Return (x, y) of the center of cell containing provided text 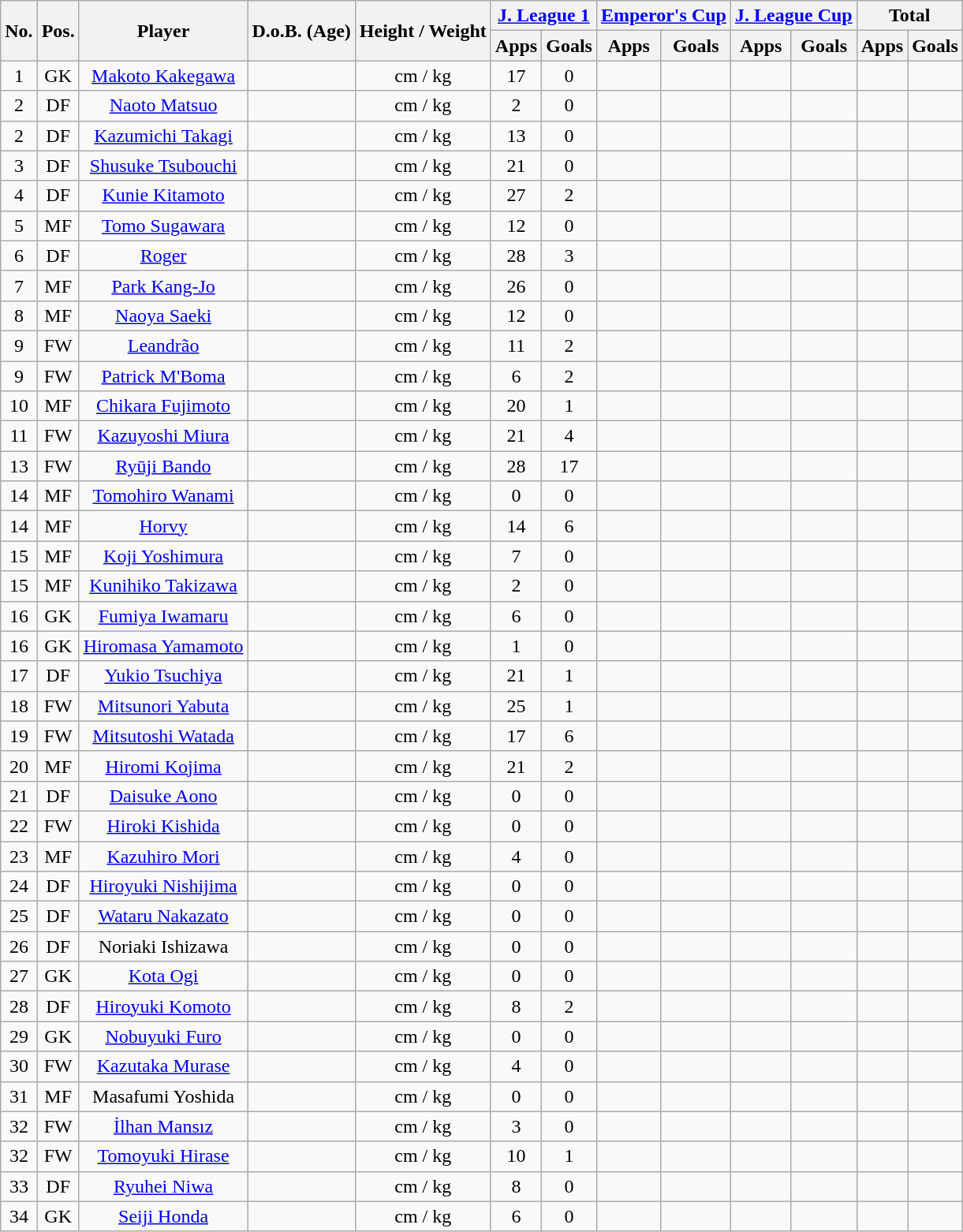
Hiromasa Yamamoto (163, 646)
Shusuke Tsubouchi (163, 166)
Fumiya Iwamaru (163, 616)
5 (19, 226)
Roger (163, 256)
Tomoyuki Hirase (163, 1156)
Mitsutoshi Watada (163, 736)
Koji Yoshimura (163, 556)
Ryuhei Niwa (163, 1186)
Naoya Saeki (163, 315)
24 (19, 887)
Wataru Nakazato (163, 917)
34 (19, 1216)
29 (19, 1036)
Hiroyuki Nishijima (163, 887)
Leandrão (163, 345)
30 (19, 1066)
Pos. (58, 31)
Makoto Kakegawa (163, 76)
31 (19, 1096)
D.o.B. (Age) (301, 31)
Emperor's Cup (663, 16)
Hiroki Kishida (163, 826)
Nobuyuki Furo (163, 1036)
Hiroyuki Komoto (163, 1006)
Daisuke Aono (163, 796)
Total (909, 16)
Mitsunori Yabuta (163, 706)
33 (19, 1186)
Masafumi Yoshida (163, 1096)
23 (19, 856)
19 (19, 736)
Kazutaka Murase (163, 1066)
Ryūji Bando (163, 466)
Hiromi Kojima (163, 766)
J. League Cup (793, 16)
J. League 1 (543, 16)
Player (163, 31)
Chikara Fujimoto (163, 406)
Kazuyoshi Miura (163, 436)
Tomo Sugawara (163, 226)
Naoto Matsuo (163, 106)
Patrick M'Boma (163, 376)
22 (19, 826)
Kota Ogi (163, 976)
Yukio Tsuchiya (163, 676)
Tomohiro Wanami (163, 496)
Noriaki Ishizawa (163, 946)
Park Kang-Jo (163, 286)
Kunie Kitamoto (163, 196)
Seiji Honda (163, 1216)
Kazumichi Takagi (163, 136)
Horvy (163, 526)
Kunihiko Takizawa (163, 586)
Kazuhiro Mori (163, 856)
İlhan Mansız (163, 1126)
No. (19, 31)
18 (19, 706)
Height / Weight (423, 31)
